Locate the cell with the specified text and output its [x, y] center coordinate. 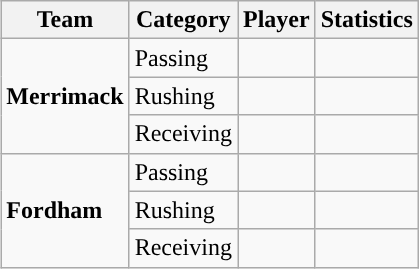
Merrimack [65, 96]
Team [65, 20]
Player [277, 20]
Statistics [366, 20]
Fordham [65, 210]
Category [183, 20]
